For the text-containing cell, return its midpoint in (x, y) coordinate format. 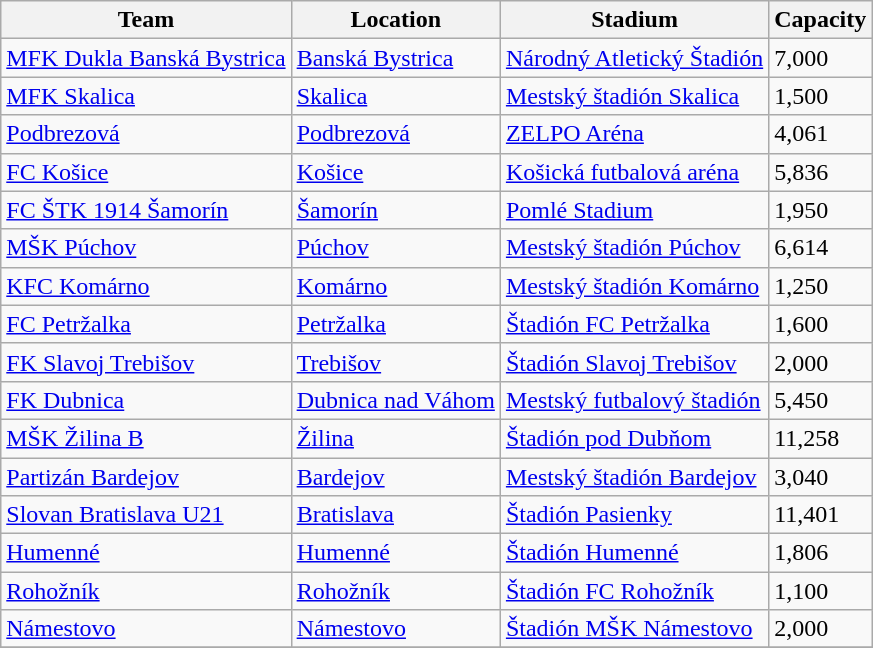
1,806 (820, 553)
7,000 (820, 58)
Bardejov (396, 477)
FC Košice (146, 172)
4,061 (820, 134)
6,614 (820, 248)
KFC Komárno (146, 286)
Skalica (396, 96)
MŠK Žilina B (146, 438)
11,401 (820, 515)
MŠK Púchov (146, 248)
Banská Bystrica (396, 58)
Košická futbalová aréna (634, 172)
1,250 (820, 286)
Slovan Bratislava U21 (146, 515)
11,258 (820, 438)
1,950 (820, 210)
Partizán Bardejov (146, 477)
3,040 (820, 477)
5,836 (820, 172)
Mestský štadión Bardejov (634, 477)
5,450 (820, 400)
Štadión FC Rohožník (634, 591)
Capacity (820, 20)
Team (146, 20)
FC ŠTK 1914 Šamorín (146, 210)
Mestský futbalový štadión (634, 400)
1,100 (820, 591)
ZELPO Aréna (634, 134)
Komárno (396, 286)
Dubnica nad Váhom (396, 400)
Štadión MŠK Námestovo (634, 629)
1,500 (820, 96)
Trebišov (396, 362)
Mestský štadión Komárno (634, 286)
Mestský štadión Skalica (634, 96)
Pomlé Stadium (634, 210)
Národný Atletický Štadión (634, 58)
Štadión FC Petržalka (634, 324)
Bratislava (396, 515)
Štadión pod Dubňom (634, 438)
Štadión Humenné (634, 553)
Štadión Slavoj Trebišov (634, 362)
1,600 (820, 324)
Púchov (396, 248)
Šamorín (396, 210)
Mestský štadión Púchov (634, 248)
Petržalka (396, 324)
Stadium (634, 20)
Location (396, 20)
FK Dubnica (146, 400)
FC Petržalka (146, 324)
Štadión Pasienky (634, 515)
MFK Skalica (146, 96)
FK Slavoj Trebišov (146, 362)
Košice (396, 172)
Žilina (396, 438)
MFK Dukla Banská Bystrica (146, 58)
